For the text-containing cell, return its midpoint in (X, Y) coordinate format. 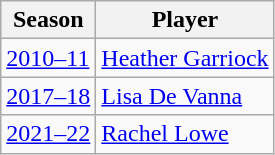
Season (48, 20)
Lisa De Vanna (185, 96)
Player (185, 20)
2021–22 (48, 134)
2017–18 (48, 96)
Heather Garriock (185, 58)
Rachel Lowe (185, 134)
2010–11 (48, 58)
